Return (X, Y) of the center of cell containing provided text 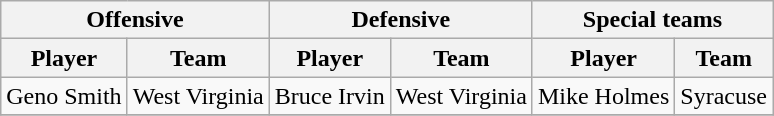
Offensive (136, 20)
Bruce Irvin (330, 96)
Geno Smith (64, 96)
Mike Holmes (603, 96)
Special teams (652, 20)
Syracuse (724, 96)
Defensive (400, 20)
